Pinpoint the cell where the given text exists, returning its [x, y] midpoint coordinate. 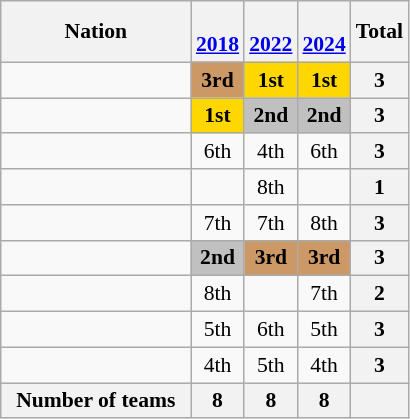
2 [380, 294]
2022 [270, 32]
Number of teams [96, 401]
2018 [218, 32]
2024 [324, 32]
Total [380, 32]
1 [380, 187]
Nation [96, 32]
